Return the (x, y) coordinate for the center point of the cell that contains the specified text.  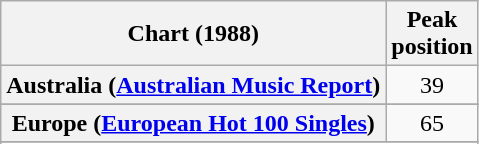
Peakposition (432, 34)
65 (432, 123)
Europe (European Hot 100 Singles) (194, 123)
39 (432, 85)
Australia (Australian Music Report) (194, 85)
Chart (1988) (194, 34)
